Scan for the cell matching the given text and deliver its [X, Y] coordinate at center. 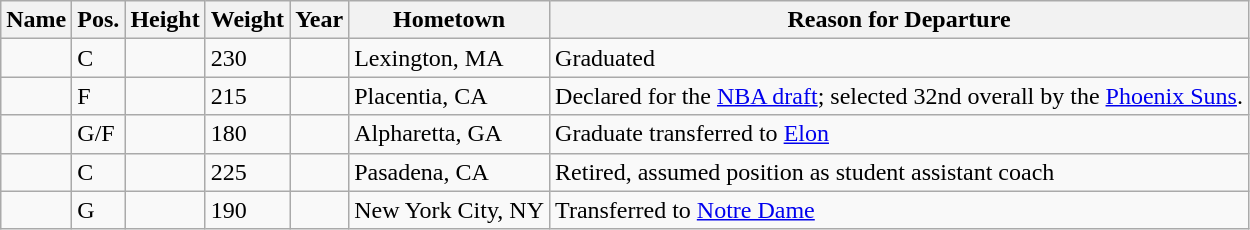
Retired, assumed position as student assistant coach [900, 172]
Reason for Departure [900, 20]
Pos. [98, 20]
230 [247, 58]
190 [247, 210]
225 [247, 172]
Name [36, 20]
Lexington, MA [450, 58]
Height [165, 20]
G/F [98, 134]
Hometown [450, 20]
New York City, NY [450, 210]
Declared for the NBA draft; selected 32nd overall by the Phoenix Suns. [900, 96]
Alpharetta, GA [450, 134]
215 [247, 96]
Pasadena, CA [450, 172]
G [98, 210]
Graduate transferred to Elon [900, 134]
Year [320, 20]
Transferred to Notre Dame [900, 210]
180 [247, 134]
F [98, 96]
Placentia, CA [450, 96]
Graduated [900, 58]
Weight [247, 20]
